Capture the cell that displays the provided text and extract its (X, Y) central coordinate. 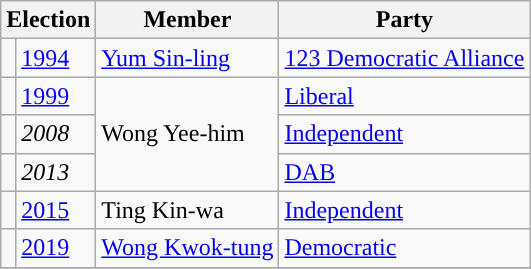
Wong Yee-him (188, 134)
Yum Sin-ling (188, 58)
Member (188, 20)
1994 (56, 58)
123 Democratic Alliance (404, 58)
Liberal (404, 96)
2008 (56, 134)
Election (48, 20)
Ting Kin-wa (188, 210)
2013 (56, 172)
1999 (56, 96)
Wong Kwok-tung (188, 248)
Party (404, 20)
Democratic (404, 248)
DAB (404, 172)
2015 (56, 210)
2019 (56, 248)
